Provide the [x, y] coordinate of the cell's center where the given text is located.  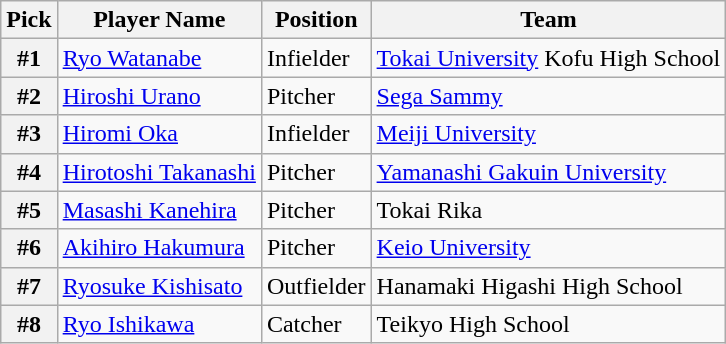
Yamanashi Gakuin University [548, 172]
Pick [29, 20]
Tokai University Kofu High School [548, 58]
#2 [29, 96]
#1 [29, 58]
#7 [29, 286]
Ryo Watanabe [159, 58]
#5 [29, 210]
Hiroshi Urano [159, 96]
Hirotoshi Takanashi [159, 172]
Position [316, 20]
Player Name [159, 20]
#8 [29, 324]
Akihiro Hakumura [159, 248]
Tokai Rika [548, 210]
Sega Sammy [548, 96]
Masashi Kanehira [159, 210]
Team [548, 20]
Teikyo High School [548, 324]
#4 [29, 172]
Keio University [548, 248]
Outfielder [316, 286]
Hiromi Oka [159, 134]
#6 [29, 248]
Meiji University [548, 134]
Catcher [316, 324]
#3 [29, 134]
Ryosuke Kishisato [159, 286]
Ryo Ishikawa [159, 324]
Hanamaki Higashi High School [548, 286]
